Pinpoint the cell where the given text exists, returning its [X, Y] midpoint coordinate. 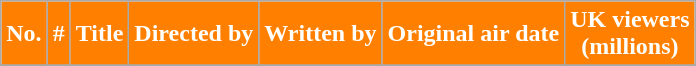
Original air date [474, 34]
# [58, 34]
Title [100, 34]
No. [24, 34]
UK viewers(millions) [630, 34]
Written by [320, 34]
Directed by [194, 34]
